Detect which cell encompasses the target text, then output its (x, y) center coordinate. 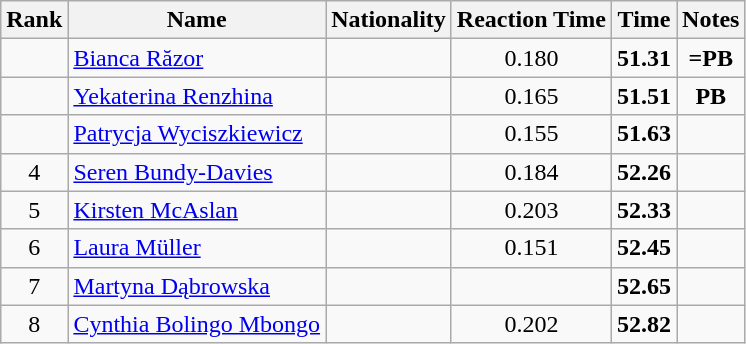
52.33 (644, 210)
Time (644, 20)
52.82 (644, 324)
=PB (711, 58)
Seren Bundy-Davies (197, 172)
51.51 (644, 96)
0.155 (531, 134)
Laura Müller (197, 248)
Patrycja Wyciszkiewicz (197, 134)
51.63 (644, 134)
0.165 (531, 96)
52.45 (644, 248)
0.151 (531, 248)
0.202 (531, 324)
6 (34, 248)
8 (34, 324)
5 (34, 210)
Martyna Dąbrowska (197, 286)
Reaction Time (531, 20)
52.65 (644, 286)
Rank (34, 20)
7 (34, 286)
PB (711, 96)
Name (197, 20)
Bianca Răzor (197, 58)
4 (34, 172)
Kirsten McAslan (197, 210)
51.31 (644, 58)
Yekaterina Renzhina (197, 96)
Cynthia Bolingo Mbongo (197, 324)
Notes (711, 20)
0.184 (531, 172)
Nationality (389, 20)
52.26 (644, 172)
0.203 (531, 210)
0.180 (531, 58)
